From the cell containing the given text, extract its center point as (x, y) coordinate. 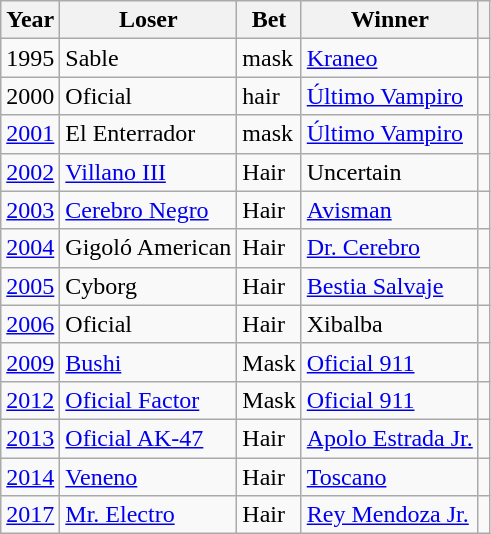
Cyborg (148, 286)
Bestia Salvaje (390, 286)
2005 (30, 286)
Winner (390, 20)
2003 (30, 210)
Dr. Cerebro (390, 248)
2000 (30, 96)
Mr. Electro (148, 515)
2014 (30, 477)
2001 (30, 134)
Villano III (148, 172)
Year (30, 20)
1995 (30, 58)
Apolo Estrada Jr. (390, 438)
2006 (30, 324)
2017 (30, 515)
2013 (30, 438)
Uncertain (390, 172)
Kraneo (390, 58)
Toscano (390, 477)
2004 (30, 248)
Gigoló American (148, 248)
2002 (30, 172)
Sable (148, 58)
Loser (148, 20)
2012 (30, 400)
Oficial AK-47 (148, 438)
2009 (30, 362)
Oficial Factor (148, 400)
Bet (269, 20)
Bushi (148, 362)
hair (269, 96)
Avisman (390, 210)
Cerebro Negro (148, 210)
Rey Mendoza Jr. (390, 515)
Xibalba (390, 324)
Veneno (148, 477)
El Enterrador (148, 134)
